Scan for the cell matching the given text and deliver its (X, Y) coordinate at center. 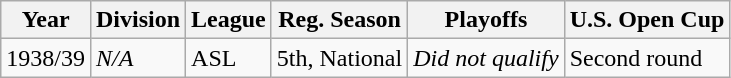
5th, National (339, 58)
Second round (647, 58)
League (229, 20)
U.S. Open Cup (647, 20)
1938/39 (46, 58)
Playoffs (486, 20)
N/A (138, 58)
Reg. Season (339, 20)
Year (46, 20)
Did not qualify (486, 58)
Division (138, 20)
ASL (229, 58)
